Capture the cell that displays the provided text and extract its (x, y) central coordinate. 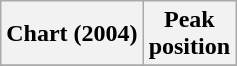
Chart (2004) (72, 34)
Peakposition (189, 34)
